Find where the given text appears and provide that cell's center as [X, Y] coordinate. 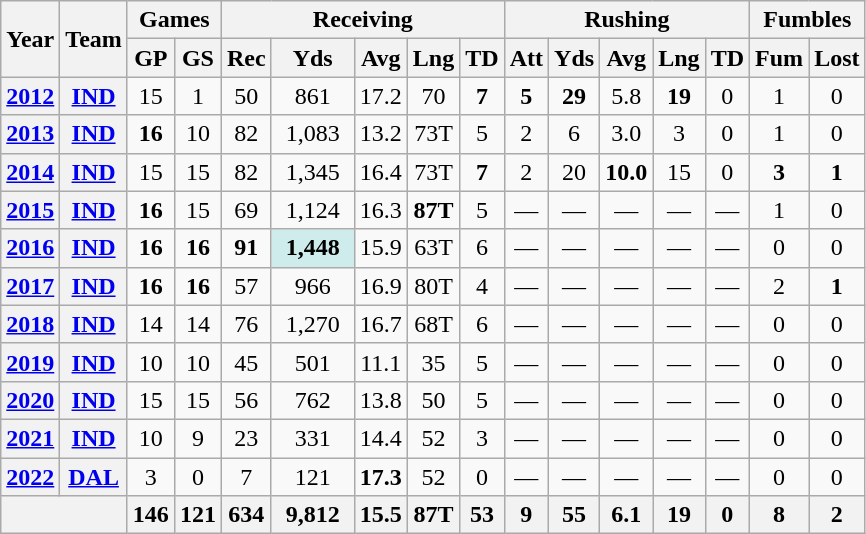
68T [433, 324]
1,124 [312, 210]
501 [312, 362]
70 [433, 96]
45 [246, 362]
57 [246, 286]
53 [482, 515]
4 [482, 286]
10.0 [626, 172]
Rec [246, 58]
Games [174, 20]
146 [150, 515]
Year [30, 39]
1,448 [312, 248]
Rushing [626, 20]
Att [526, 58]
23 [246, 438]
2019 [30, 362]
2022 [30, 477]
14.4 [380, 438]
2013 [30, 134]
15.9 [380, 248]
2020 [30, 400]
Receiving [362, 20]
9,812 [312, 515]
17.2 [380, 96]
3.0 [626, 134]
2017 [30, 286]
634 [246, 515]
16.9 [380, 286]
35 [433, 362]
2018 [30, 324]
13.2 [380, 134]
63T [433, 248]
76 [246, 324]
2021 [30, 438]
55 [574, 515]
69 [246, 210]
80T [433, 286]
15.5 [380, 515]
GP [150, 58]
762 [312, 400]
16.4 [380, 172]
2014 [30, 172]
20 [574, 172]
966 [312, 286]
331 [312, 438]
16.7 [380, 324]
2016 [30, 248]
1,083 [312, 134]
5.8 [626, 96]
GS [198, 58]
Fumbles [808, 20]
6.1 [626, 515]
29 [574, 96]
2015 [30, 210]
1,270 [312, 324]
Lost [837, 58]
DAL [94, 477]
17.3 [380, 477]
Team [94, 39]
13.8 [380, 400]
861 [312, 96]
11.1 [380, 362]
1,345 [312, 172]
16.3 [380, 210]
2012 [30, 96]
Fum [780, 58]
56 [246, 400]
8 [780, 515]
91 [246, 248]
